Search for the cell housing the specified text and yield its [x, y] center coordinate. 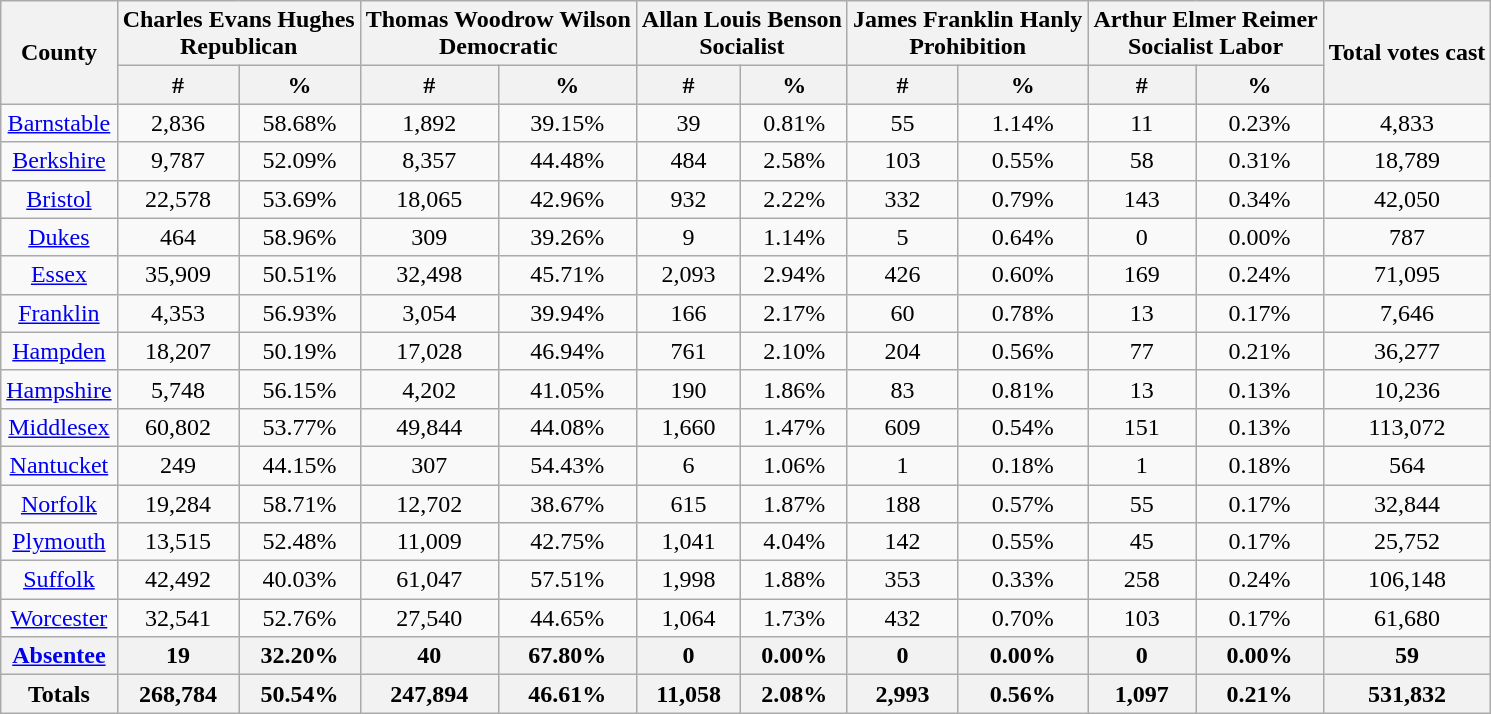
77 [1142, 351]
59 [1407, 656]
36,277 [1407, 351]
Absentee [59, 656]
44.48% [567, 161]
2.10% [794, 351]
42.96% [567, 199]
44.08% [567, 427]
52.09% [300, 161]
56.93% [300, 313]
56.15% [300, 389]
1.47% [794, 427]
531,832 [1407, 694]
Middlesex [59, 427]
4,353 [178, 313]
County [59, 52]
44.65% [567, 618]
Bristol [59, 199]
5 [902, 237]
0.70% [1022, 618]
44.15% [300, 465]
Allan Louis BensonSocialist [742, 34]
143 [1142, 199]
60,802 [178, 427]
1,041 [688, 542]
53.69% [300, 199]
932 [688, 199]
Suffolk [59, 580]
52.76% [300, 618]
58 [1142, 161]
46.94% [567, 351]
353 [902, 580]
32,498 [429, 275]
190 [688, 389]
Nantucket [59, 465]
4,833 [1407, 123]
Essex [59, 275]
42,492 [178, 580]
1,097 [1142, 694]
18,065 [429, 199]
9,787 [178, 161]
249 [178, 465]
151 [1142, 427]
0.34% [1260, 199]
25,752 [1407, 542]
James Franklin HanlyProhibition [967, 34]
42.75% [567, 542]
3,054 [429, 313]
39.26% [567, 237]
761 [688, 351]
609 [902, 427]
71,095 [1407, 275]
40 [429, 656]
166 [688, 313]
6 [688, 465]
615 [688, 503]
27,540 [429, 618]
0.54% [1022, 427]
32,541 [178, 618]
18,207 [178, 351]
52.48% [300, 542]
0.57% [1022, 503]
19,284 [178, 503]
50.54% [300, 694]
13,515 [178, 542]
58.96% [300, 237]
Dukes [59, 237]
Total votes cast [1407, 52]
0.78% [1022, 313]
2.94% [794, 275]
39.15% [567, 123]
0.31% [1260, 161]
2.08% [794, 694]
0.33% [1022, 580]
Charles Evans HughesRepublican [238, 34]
Barnstable [59, 123]
7,646 [1407, 313]
83 [902, 389]
60 [902, 313]
8,357 [429, 161]
106,148 [1407, 580]
50.51% [300, 275]
5,748 [178, 389]
11,009 [429, 542]
0.79% [1022, 199]
9 [688, 237]
188 [902, 503]
53.77% [300, 427]
1,998 [688, 580]
12,702 [429, 503]
204 [902, 351]
32.20% [300, 656]
19 [178, 656]
2,993 [902, 694]
113,072 [1407, 427]
464 [178, 237]
17,028 [429, 351]
1.88% [794, 580]
2,093 [688, 275]
32,844 [1407, 503]
41.05% [567, 389]
1,892 [429, 123]
426 [902, 275]
169 [1142, 275]
247,894 [429, 694]
Franklin [59, 313]
45.71% [567, 275]
38.67% [567, 503]
1.87% [794, 503]
307 [429, 465]
2,836 [178, 123]
35,909 [178, 275]
Totals [59, 694]
67.80% [567, 656]
0.64% [1022, 237]
1.06% [794, 465]
Hampshire [59, 389]
787 [1407, 237]
39.94% [567, 313]
Thomas Woodrow WilsonDemocratic [498, 34]
57.51% [567, 580]
Berkshire [59, 161]
258 [1142, 580]
309 [429, 237]
61,680 [1407, 618]
54.43% [567, 465]
49,844 [429, 427]
1.86% [794, 389]
Worcester [59, 618]
484 [688, 161]
50.19% [300, 351]
1.73% [794, 618]
1,660 [688, 427]
1,064 [688, 618]
0.23% [1260, 123]
2.17% [794, 313]
61,047 [429, 580]
2.58% [794, 161]
58.71% [300, 503]
10,236 [1407, 389]
0.60% [1022, 275]
22,578 [178, 199]
58.68% [300, 123]
432 [902, 618]
4,202 [429, 389]
Plymouth [59, 542]
268,784 [178, 694]
4.04% [794, 542]
11 [1142, 123]
46.61% [567, 694]
2.22% [794, 199]
332 [902, 199]
45 [1142, 542]
11,058 [688, 694]
Arthur Elmer ReimerSocialist Labor [1206, 34]
Hampden [59, 351]
18,789 [1407, 161]
Norfolk [59, 503]
42,050 [1407, 199]
142 [902, 542]
564 [1407, 465]
39 [688, 123]
40.03% [300, 580]
